Extract the (X, Y) coordinate from the center of the cell holding the provided text.  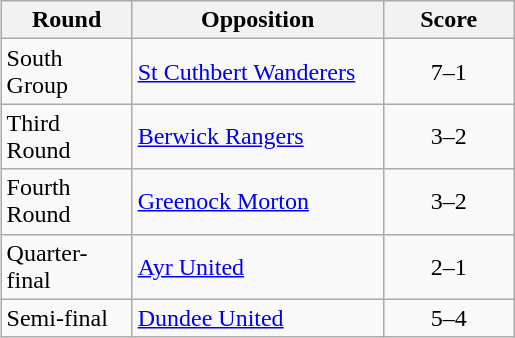
2–1 (448, 266)
St Cuthbert Wanderers (258, 72)
Third Round (66, 136)
Score (448, 20)
Ayr United (258, 266)
Quarter-final (66, 266)
Dundee United (258, 318)
Berwick Rangers (258, 136)
South Group (66, 72)
Greenock Morton (258, 202)
5–4 (448, 318)
7–1 (448, 72)
Round (66, 20)
Fourth Round (66, 202)
Semi-final (66, 318)
Opposition (258, 20)
